Search for the cell housing the specified text and yield its (x, y) center coordinate. 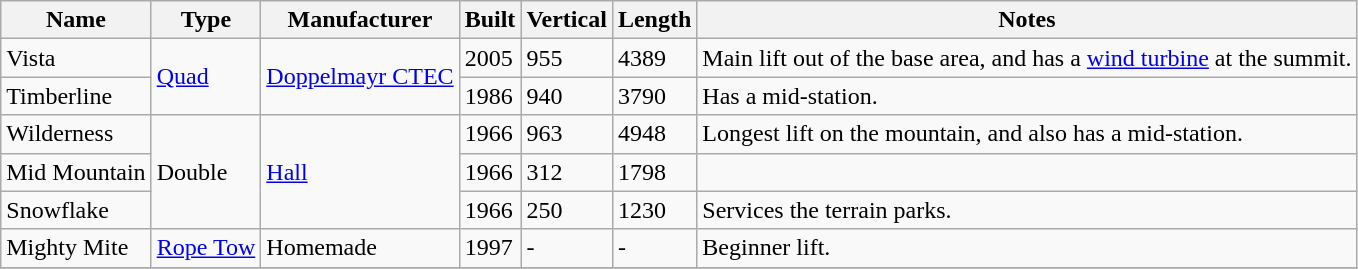
Vertical (566, 20)
1986 (490, 96)
Timberline (76, 96)
Mighty Mite (76, 248)
1997 (490, 248)
1798 (654, 172)
Length (654, 20)
Double (206, 172)
Name (76, 20)
3790 (654, 96)
Beginner lift. (1027, 248)
Homemade (360, 248)
Snowflake (76, 210)
1230 (654, 210)
Hall (360, 172)
Manufacturer (360, 20)
940 (566, 96)
4948 (654, 134)
2005 (490, 58)
Built (490, 20)
4389 (654, 58)
963 (566, 134)
Has a mid-station. (1027, 96)
Quad (206, 77)
Doppelmayr CTEC (360, 77)
250 (566, 210)
Type (206, 20)
312 (566, 172)
Rope Tow (206, 248)
Vista (76, 58)
Services the terrain parks. (1027, 210)
Notes (1027, 20)
Mid Mountain (76, 172)
Longest lift on the mountain, and also has a mid-station. (1027, 134)
Main lift out of the base area, and has a wind turbine at the summit. (1027, 58)
Wilderness (76, 134)
955 (566, 58)
